Provide the (x, y) coordinate of the cell's center where the given text is located.  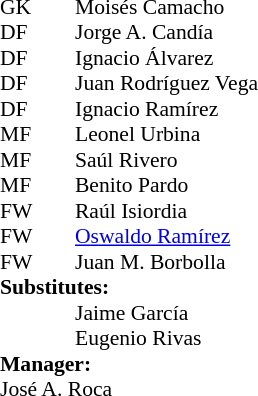
Leonel Urbina (166, 135)
Juan Rodríguez Vega (166, 83)
Oswaldo Ramírez (166, 237)
Saúl Rivero (166, 160)
Raúl Isiordia (166, 211)
Benito Pardo (166, 185)
Substitutes: (129, 287)
Eugenio Rivas (166, 339)
Manager: (129, 364)
Ignacio Álvarez (166, 58)
Jorge A. Candía (166, 33)
Ignacio Ramírez (166, 109)
Jaime García (166, 313)
Juan M. Borbolla (166, 262)
